From the cell containing the given text, extract its center point as [x, y] coordinate. 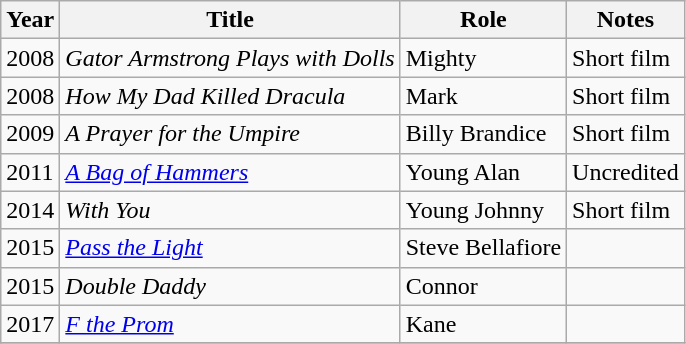
2009 [30, 134]
Gator Armstrong Plays with Dolls [230, 58]
Kane [483, 324]
Connor [483, 286]
Mark [483, 96]
How My Dad Killed Dracula [230, 96]
Mighty [483, 58]
Steve Bellafiore [483, 248]
Notes [626, 20]
A Bag of Hammers [230, 172]
Young Johnny [483, 210]
Double Daddy [230, 286]
F the Prom [230, 324]
Role [483, 20]
With You [230, 210]
A Prayer for the Umpire [230, 134]
Pass the Light [230, 248]
Young Alan [483, 172]
2017 [30, 324]
Year [30, 20]
Billy Brandice [483, 134]
Uncredited [626, 172]
2011 [30, 172]
2014 [30, 210]
Title [230, 20]
